For the text-containing cell, return its midpoint in [x, y] coordinate format. 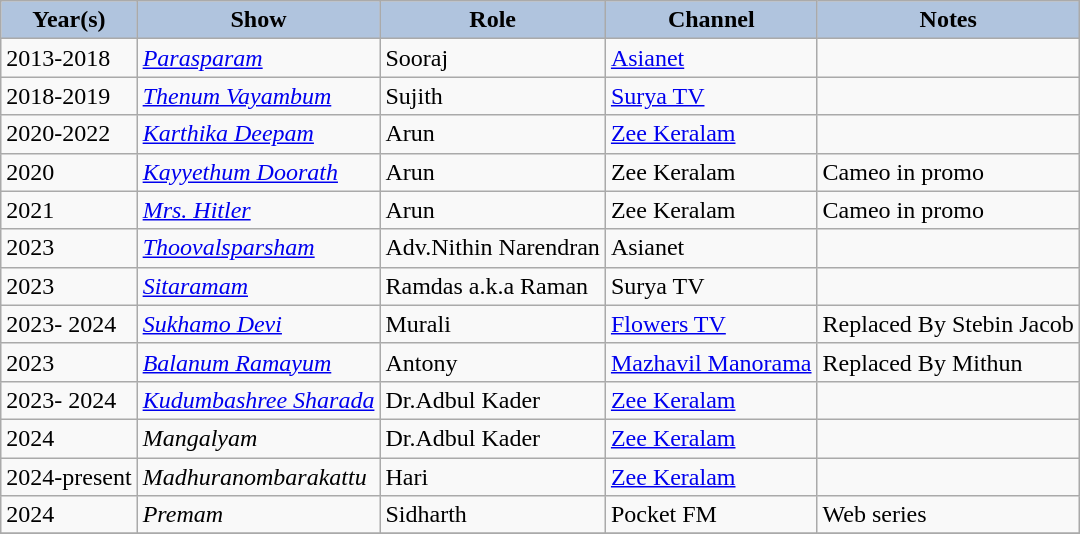
Notes [948, 20]
Thoovalsparsham [258, 248]
Hari [492, 477]
Sitaramam [258, 286]
2013-2018 [69, 58]
Sidharth [492, 515]
Flowers TV [711, 324]
Antony [492, 362]
2020 [69, 172]
Sukhamo Devi [258, 324]
Balanum Ramayum [258, 362]
2021 [69, 210]
Mrs. Hitler [258, 210]
Role [492, 20]
Mangalyam [258, 438]
Madhuranombarakattu [258, 477]
Sujith [492, 96]
Murali [492, 324]
Karthika Deepam [258, 134]
Kudumbashree Sharada [258, 400]
2024-present [69, 477]
Premam [258, 515]
Replaced By Mithun [948, 362]
Pocket FM [711, 515]
Sooraj [492, 58]
2018-2019 [69, 96]
Mazhavil Manorama [711, 362]
2020-2022 [69, 134]
Kayyethum Doorath [258, 172]
Thenum Vayambum [258, 96]
Replaced By Stebin Jacob [948, 324]
Ramdas a.k.a Raman [492, 286]
Channel [711, 20]
Web series [948, 515]
Adv.Nithin Narendran [492, 248]
Parasparam [258, 58]
Year(s) [69, 20]
Show [258, 20]
